Extract the (X, Y) coordinate from the center of the cell holding the provided text.  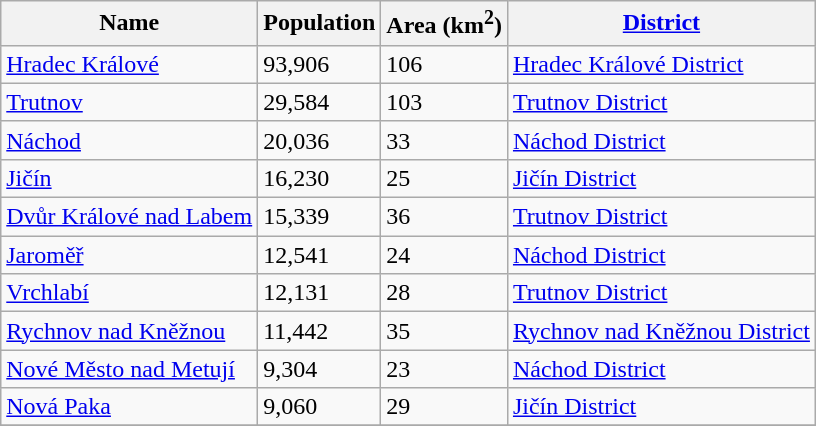
Trutnov (130, 102)
29,584 (320, 102)
33 (444, 140)
Vrchlabí (130, 293)
93,906 (320, 64)
11,442 (320, 331)
20,036 (320, 140)
Rychnov nad Kněžnou District (661, 331)
106 (444, 64)
Dvůr Králové nad Labem (130, 217)
103 (444, 102)
Jaroměř (130, 255)
16,230 (320, 178)
Náchod (130, 140)
Hradec Králové (130, 64)
Nové Město nad Metují (130, 369)
Rychnov nad Kněžnou (130, 331)
Name (130, 24)
12,131 (320, 293)
29 (444, 407)
Area (km2) (444, 24)
Jičín (130, 178)
Population (320, 24)
28 (444, 293)
36 (444, 217)
Hradec Králové District (661, 64)
District (661, 24)
24 (444, 255)
Nová Paka (130, 407)
23 (444, 369)
15,339 (320, 217)
25 (444, 178)
12,541 (320, 255)
35 (444, 331)
9,060 (320, 407)
9,304 (320, 369)
